Return [X, Y] of the center of cell containing provided text 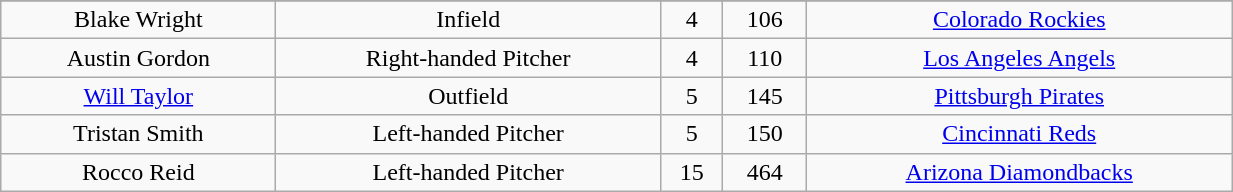
Austin Gordon [138, 58]
106 [765, 20]
Will Taylor [138, 96]
Arizona Diamondbacks [1020, 172]
Infield [468, 20]
15 [691, 172]
Pittsburgh Pirates [1020, 96]
150 [765, 134]
Blake Wright [138, 20]
Right-handed Pitcher [468, 58]
Tristan Smith [138, 134]
145 [765, 96]
Colorado Rockies [1020, 20]
Los Angeles Angels [1020, 58]
110 [765, 58]
Outfield [468, 96]
464 [765, 172]
Rocco Reid [138, 172]
Cincinnati Reds [1020, 134]
